Return (X, Y) of the center of cell containing provided text 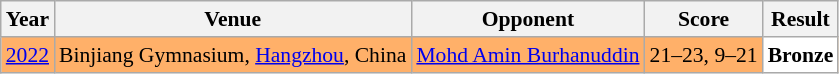
Bronze (801, 55)
Venue (232, 19)
Opponent (528, 19)
Binjiang Gymnasium, Hangzhou, China (232, 55)
Year (28, 19)
Mohd Amin Burhanuddin (528, 55)
Score (704, 19)
2022 (28, 55)
Result (801, 19)
21–23, 9–21 (704, 55)
